Detect which cell encompasses the target text, then output its (x, y) center coordinate. 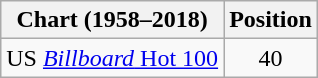
Chart (1958–2018) (112, 20)
Position (271, 20)
US Billboard Hot 100 (112, 58)
40 (271, 58)
